Search for the cell housing the specified text and yield its [x, y] center coordinate. 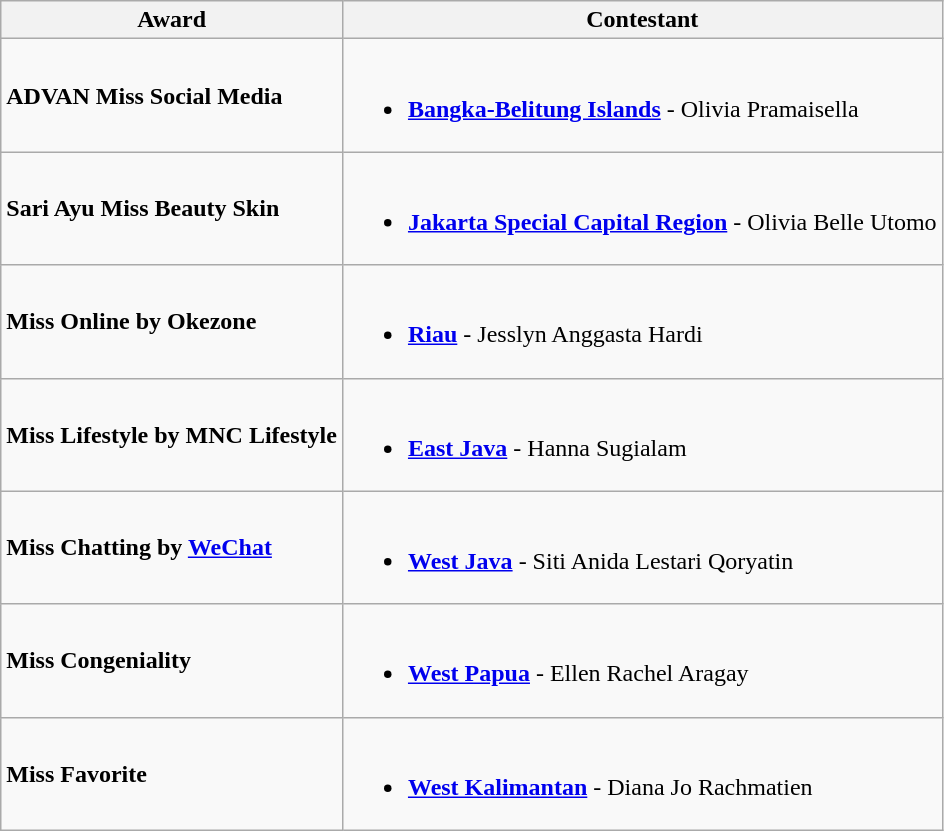
Miss Congeniality [172, 660]
Contestant [642, 20]
Sari Ayu Miss Beauty Skin [172, 208]
Jakarta Special Capital Region - Olivia Belle Utomo [642, 208]
West Java - Siti Anida Lestari Qoryatin [642, 548]
Bangka-Belitung Islands - Olivia Pramaisella [642, 96]
Miss Favorite [172, 774]
Miss Online by Okezone [172, 322]
Award [172, 20]
West Papua - Ellen Rachel Aragay [642, 660]
East Java - Hanna Sugialam [642, 434]
ADVAN Miss Social Media [172, 96]
West Kalimantan - Diana Jo Rachmatien [642, 774]
Riau - Jesslyn Anggasta Hardi [642, 322]
Miss Lifestyle by MNC Lifestyle [172, 434]
Miss Chatting by WeChat [172, 548]
